Capture the cell that displays the provided text and extract its [X, Y] central coordinate. 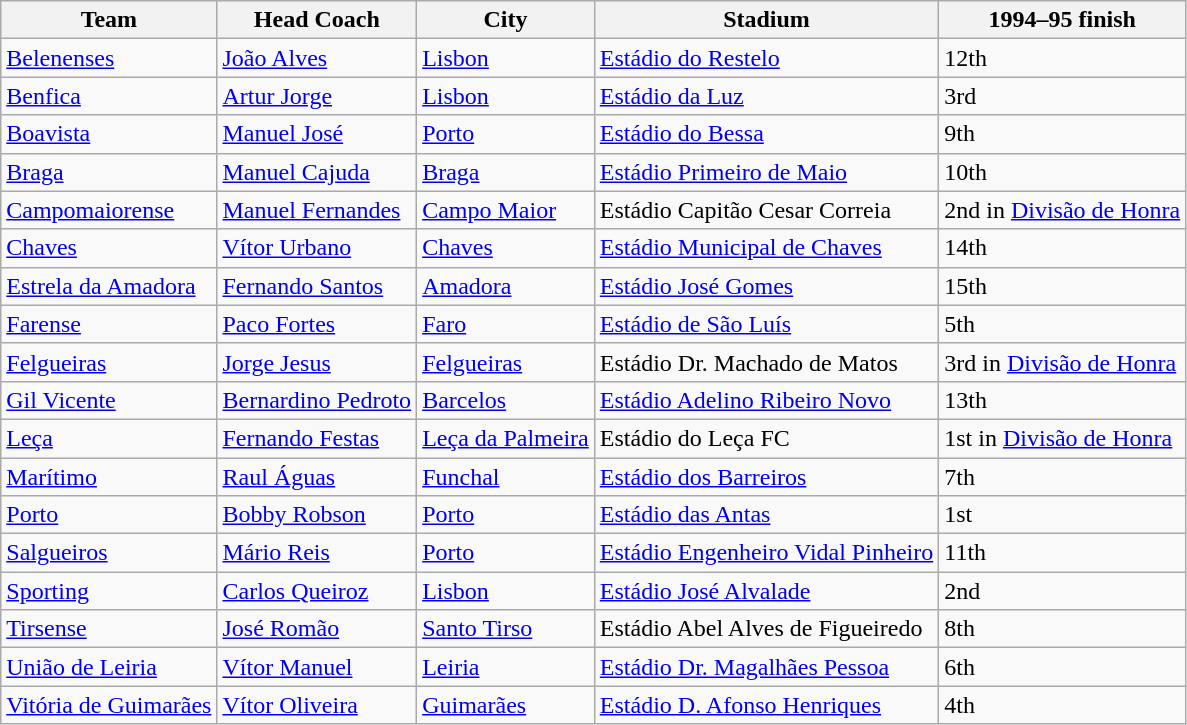
Guimarães [506, 705]
Funchal [506, 477]
Santo Tirso [506, 629]
Estrela da Amadora [109, 286]
Manuel Fernandes [317, 210]
Marítimo [109, 477]
1st [1062, 515]
Stadium [766, 20]
Estádio Abel Alves de Figueiredo [766, 629]
Estádio das Antas [766, 515]
12th [1062, 58]
1994–95 finish [1062, 20]
Estádio do Leça FC [766, 438]
Mário Reis [317, 553]
João Alves [317, 58]
3rd [1062, 96]
Leça da Palmeira [506, 438]
Carlos Queiroz [317, 591]
10th [1062, 172]
Salgueiros [109, 553]
7th [1062, 477]
Estádio do Bessa [766, 134]
13th [1062, 400]
Estádio do Restelo [766, 58]
Estádio Municipal de Chaves [766, 248]
14th [1062, 248]
6th [1062, 667]
Leiria [506, 667]
Estádio Engenheiro Vidal Pinheiro [766, 553]
Vítor Urbano [317, 248]
11th [1062, 553]
2nd [1062, 591]
Sporting [109, 591]
Paco Fortes [317, 324]
Estádio Dr. Machado de Matos [766, 362]
Estádio José Alvalade [766, 591]
8th [1062, 629]
José Romão [317, 629]
Belenenses [109, 58]
Campomaiorense [109, 210]
Estádio dos Barreiros [766, 477]
União de Leiria [109, 667]
Team [109, 20]
Estádio da Luz [766, 96]
Vítor Manuel [317, 667]
Estádio D. Afonso Henriques [766, 705]
Campo Maior [506, 210]
Estádio de São Luís [766, 324]
Barcelos [506, 400]
Estádio Capitão Cesar Correia [766, 210]
Tirsense [109, 629]
Vítor Oliveira [317, 705]
Estádio Dr. Magalhães Pessoa [766, 667]
Farense [109, 324]
Bobby Robson [317, 515]
Manuel José [317, 134]
Fernando Santos [317, 286]
Head Coach [317, 20]
3rd in Divisão de Honra [1062, 362]
Gil Vicente [109, 400]
Jorge Jesus [317, 362]
City [506, 20]
5th [1062, 324]
15th [1062, 286]
1st in Divisão de Honra [1062, 438]
Amadora [506, 286]
Faro [506, 324]
Fernando Festas [317, 438]
Bernardino Pedroto [317, 400]
Estádio José Gomes [766, 286]
Vitória de Guimarães [109, 705]
2nd in Divisão de Honra [1062, 210]
Manuel Cajuda [317, 172]
Estádio Primeiro de Maio [766, 172]
Estádio Adelino Ribeiro Novo [766, 400]
9th [1062, 134]
Boavista [109, 134]
Artur Jorge [317, 96]
Raul Águas [317, 477]
Benfica [109, 96]
4th [1062, 705]
Leça [109, 438]
